Return the [x, y] coordinate for the center point of the cell that contains the specified text.  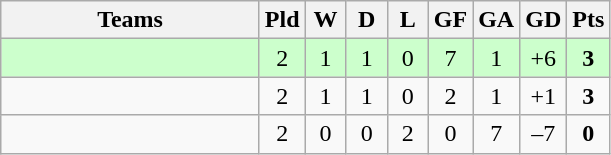
–7 [544, 134]
D [366, 20]
W [326, 20]
+6 [544, 58]
Teams [130, 20]
Pts [588, 20]
GF [450, 20]
GA [496, 20]
GD [544, 20]
Pld [282, 20]
+1 [544, 96]
L [408, 20]
